Output the [x, y] coordinate of the center of the cell containing the given text.  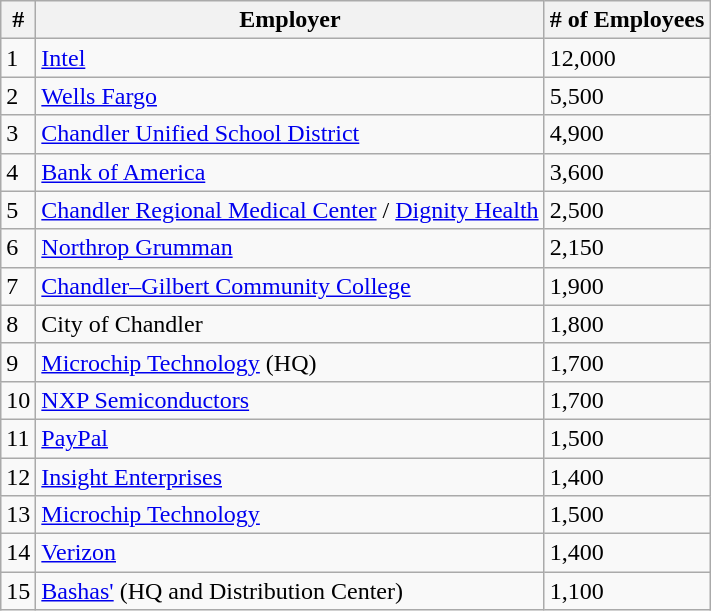
1,100 [627, 591]
15 [18, 591]
Microchip Technology (HQ) [290, 362]
Intel [290, 58]
3 [18, 134]
Northrop Grumman [290, 248]
2 [18, 96]
2,500 [627, 210]
8 [18, 324]
Chandler Unified School District [290, 134]
10 [18, 400]
Bank of America [290, 172]
2,150 [627, 248]
11 [18, 438]
Chandler Regional Medical Center / Dignity Health [290, 210]
1 [18, 58]
5 [18, 210]
Insight Enterprises [290, 477]
Microchip Technology [290, 515]
7 [18, 286]
Verizon [290, 553]
5,500 [627, 96]
PayPal [290, 438]
4,900 [627, 134]
NXP Semiconductors [290, 400]
Employer [290, 20]
6 [18, 248]
City of Chandler [290, 324]
# [18, 20]
4 [18, 172]
Chandler–Gilbert Community College [290, 286]
13 [18, 515]
9 [18, 362]
1,900 [627, 286]
Wells Fargo [290, 96]
1,800 [627, 324]
14 [18, 553]
# of Employees [627, 20]
12,000 [627, 58]
Bashas' (HQ and Distribution Center) [290, 591]
12 [18, 477]
3,600 [627, 172]
